Scan for the cell matching the given text and deliver its [X, Y] coordinate at center. 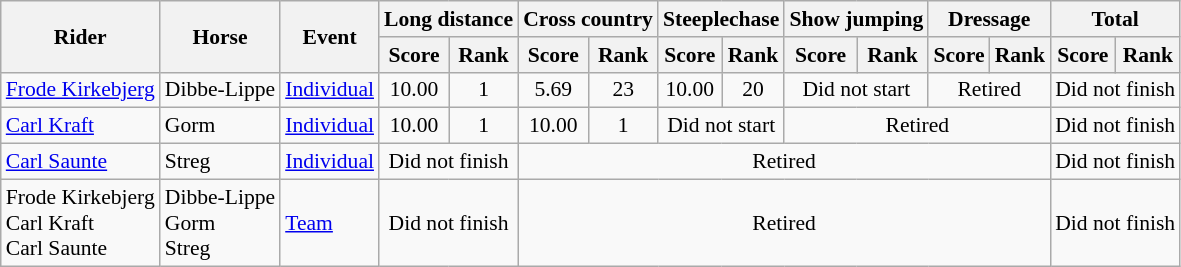
Streg [220, 162]
Show jumping [856, 19]
Dressage [989, 19]
Rider [80, 36]
Dibbe-Lippe Gorm Streg [220, 222]
Total [1115, 19]
Carl Saunte [80, 162]
Team [330, 222]
Long distance [448, 19]
Steeplechase [721, 19]
Horse [220, 36]
Gorm [220, 126]
5.69 [553, 90]
23 [623, 90]
Frode Kirkebjerg Carl Kraft Carl Saunte [80, 222]
Dibbe-Lippe [220, 90]
20 [754, 90]
Event [330, 36]
Cross country [588, 19]
Frode Kirkebjerg [80, 90]
Carl Kraft [80, 126]
